Provide the [x, y] coordinate of the cell's center where the given text is located.  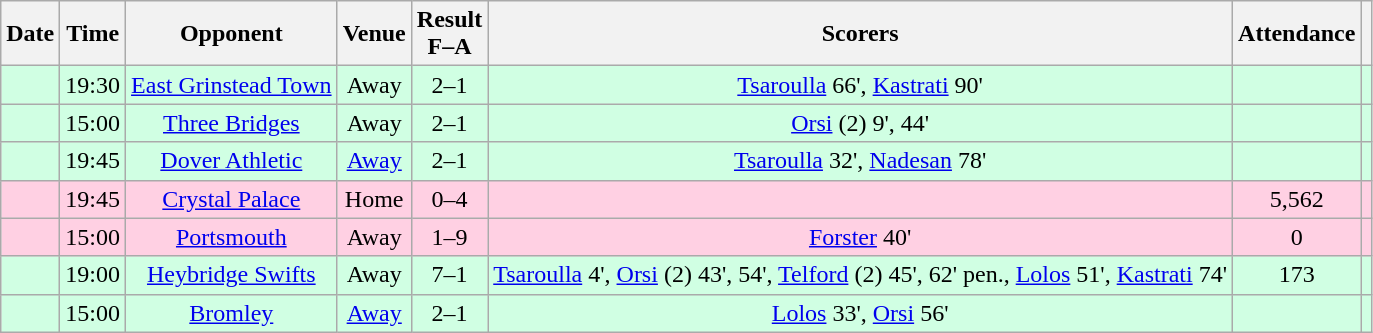
1–9 [449, 237]
Bromley [232, 313]
Orsi (2) 9', 44' [860, 123]
Crystal Palace [232, 199]
0 [1297, 237]
Opponent [232, 34]
Lolos 33', Orsi 56' [860, 313]
173 [1297, 275]
Time [93, 34]
Three Bridges [232, 123]
19:00 [93, 275]
ResultF–A [449, 34]
0–4 [449, 199]
Attendance [1297, 34]
Tsaroulla 32', Nadesan 78' [860, 161]
East Grinstead Town [232, 85]
Portsmouth [232, 237]
Home [374, 199]
Heybridge Swifts [232, 275]
19:30 [93, 85]
Venue [374, 34]
5,562 [1297, 199]
Tsaroulla 66', Kastrati 90' [860, 85]
Dover Athletic [232, 161]
Forster 40' [860, 237]
7–1 [449, 275]
Scorers [860, 34]
Date [30, 34]
Tsaroulla 4', Orsi (2) 43', 54', Telford (2) 45', 62' pen., Lolos 51', Kastrati 74' [860, 275]
